Scan for the cell matching the given text and deliver its [X, Y] coordinate at center. 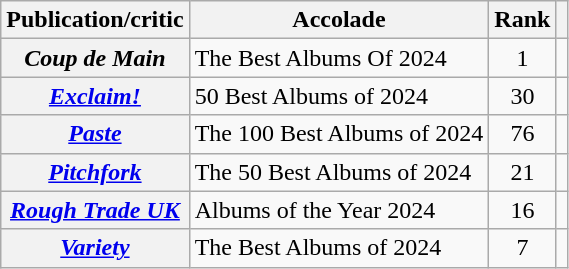
The Best Albums Of 2024 [339, 58]
Rough Trade UK [95, 210]
Paste [95, 134]
The 100 Best Albums of 2024 [339, 134]
Rank [522, 20]
30 [522, 96]
Coup de Main [95, 58]
50 Best Albums of 2024 [339, 96]
Albums of the Year 2024 [339, 210]
Exclaim! [95, 96]
7 [522, 248]
1 [522, 58]
Pitchfork [95, 172]
21 [522, 172]
Variety [95, 248]
The Best Albums of 2024 [339, 248]
Publication/critic [95, 20]
Accolade [339, 20]
The 50 Best Albums of 2024 [339, 172]
16 [522, 210]
76 [522, 134]
